Pinpoint the cell where the given text exists, returning its (X, Y) midpoint coordinate. 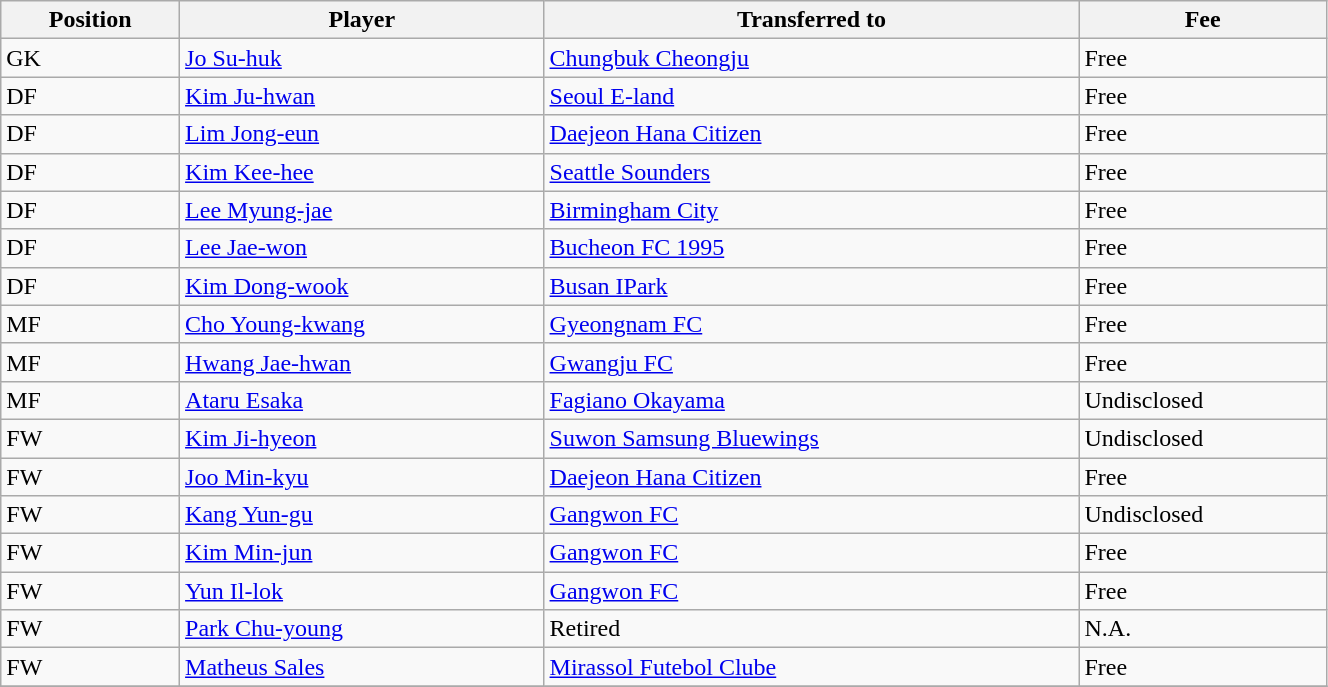
Kim Ji-hyeon (362, 438)
Gyeongnam FC (812, 324)
Suwon Samsung Bluewings (812, 438)
Cho Young-kwang (362, 324)
Joo Min-kyu (362, 477)
Retired (812, 629)
Yun Il-lok (362, 591)
Mirassol Futebol Clube (812, 667)
Matheus Sales (362, 667)
Kang Yun-gu (362, 515)
Lee Jae-won (362, 248)
Kim Ju-hwan (362, 96)
Kim Kee-hee (362, 172)
Ataru Esaka (362, 400)
N.A. (1203, 629)
Hwang Jae-hwan (362, 362)
Birmingham City (812, 210)
Fee (1203, 20)
Jo Su-huk (362, 58)
Lee Myung-jae (362, 210)
GK (90, 58)
Busan IPark (812, 286)
Seattle Sounders (812, 172)
Bucheon FC 1995 (812, 248)
Kim Min-jun (362, 553)
Transferred to (812, 20)
Gwangju FC (812, 362)
Kim Dong-wook (362, 286)
Seoul E-land (812, 96)
Lim Jong-eun (362, 134)
Position (90, 20)
Player (362, 20)
Fagiano Okayama (812, 400)
Park Chu-young (362, 629)
Chungbuk Cheongju (812, 58)
